Determine the (x, y) coordinate at the center of the cell enclosing the given text.  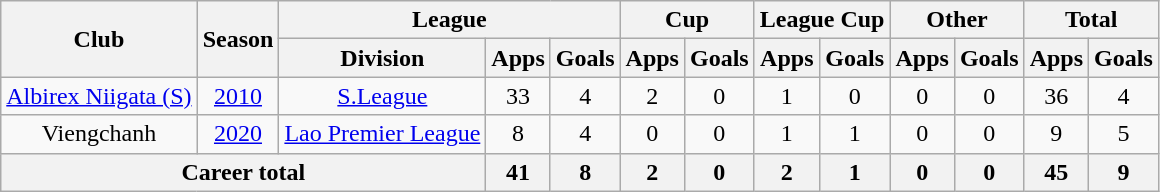
Albirex Niigata (S) (99, 96)
Season (238, 39)
Total (1091, 20)
36 (1056, 96)
Viengchanh (99, 134)
45 (1056, 172)
S.League (382, 96)
41 (518, 172)
2010 (238, 96)
League (450, 20)
2020 (238, 134)
Club (99, 39)
33 (518, 96)
League Cup (822, 20)
Career total (244, 172)
Cup (687, 20)
5 (1124, 134)
Other (957, 20)
Lao Premier League (382, 134)
Division (382, 58)
